Determine the (X, Y) coordinate at the center of the cell enclosing the given text.  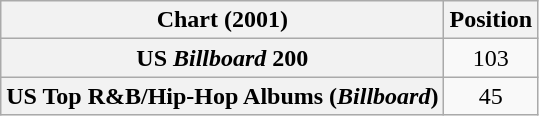
US Billboard 200 (222, 58)
Position (491, 20)
Chart (2001) (222, 20)
US Top R&B/Hip-Hop Albums (Billboard) (222, 96)
45 (491, 96)
103 (491, 58)
